Pinpoint the cell where the given text exists, returning its [x, y] midpoint coordinate. 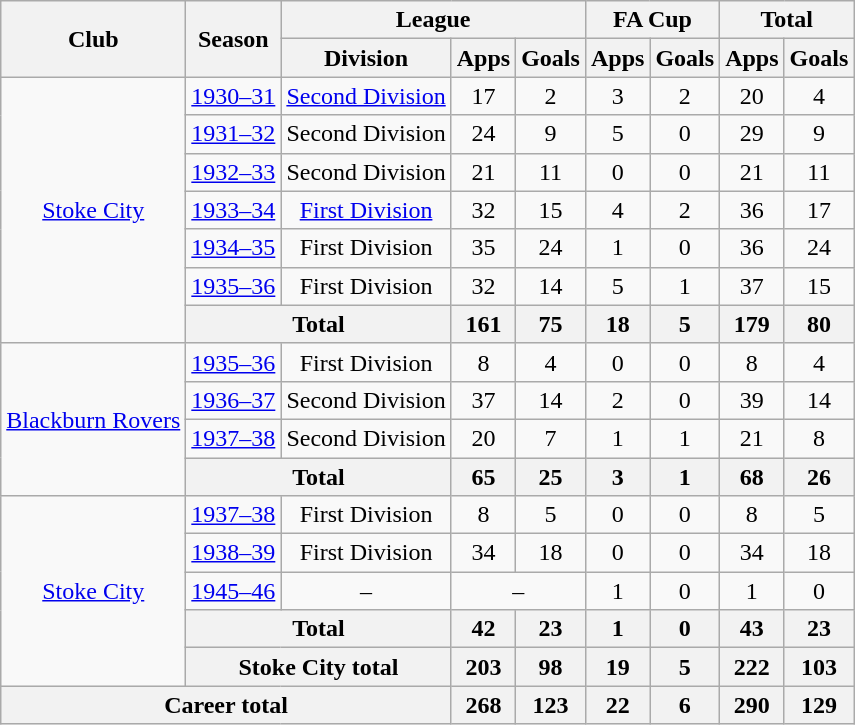
Career total [226, 705]
1931–32 [234, 134]
1936–37 [234, 400]
6 [685, 705]
Division [366, 58]
98 [551, 667]
43 [752, 629]
203 [483, 667]
35 [483, 248]
Blackburn Rovers [94, 419]
80 [819, 324]
39 [752, 400]
25 [551, 477]
290 [752, 705]
29 [752, 134]
129 [819, 705]
222 [752, 667]
FA Cup [652, 20]
Stoke City total [318, 667]
1945–46 [234, 591]
68 [752, 477]
123 [551, 705]
42 [483, 629]
103 [819, 667]
65 [483, 477]
1932–33 [234, 172]
268 [483, 705]
19 [617, 667]
Club [94, 39]
Season [234, 39]
1938–39 [234, 553]
7 [551, 438]
75 [551, 324]
26 [819, 477]
League [434, 20]
1930–31 [234, 96]
161 [483, 324]
1933–34 [234, 210]
22 [617, 705]
179 [752, 324]
1934–35 [234, 248]
